For the text-containing cell, return its midpoint in [X, Y] coordinate format. 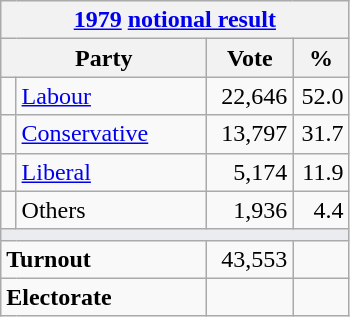
Others [112, 210]
31.7 [321, 134]
4.4 [321, 210]
43,553 [250, 259]
22,646 [250, 96]
% [321, 58]
Labour [112, 96]
1979 notional result [175, 20]
1,936 [250, 210]
Conservative [112, 134]
Liberal [112, 172]
Turnout [104, 259]
Party [104, 58]
Vote [250, 58]
Electorate [104, 297]
52.0 [321, 96]
13,797 [250, 134]
5,174 [250, 172]
11.9 [321, 172]
